Provide the [X, Y] coordinate of the cell's center where the given text is located.  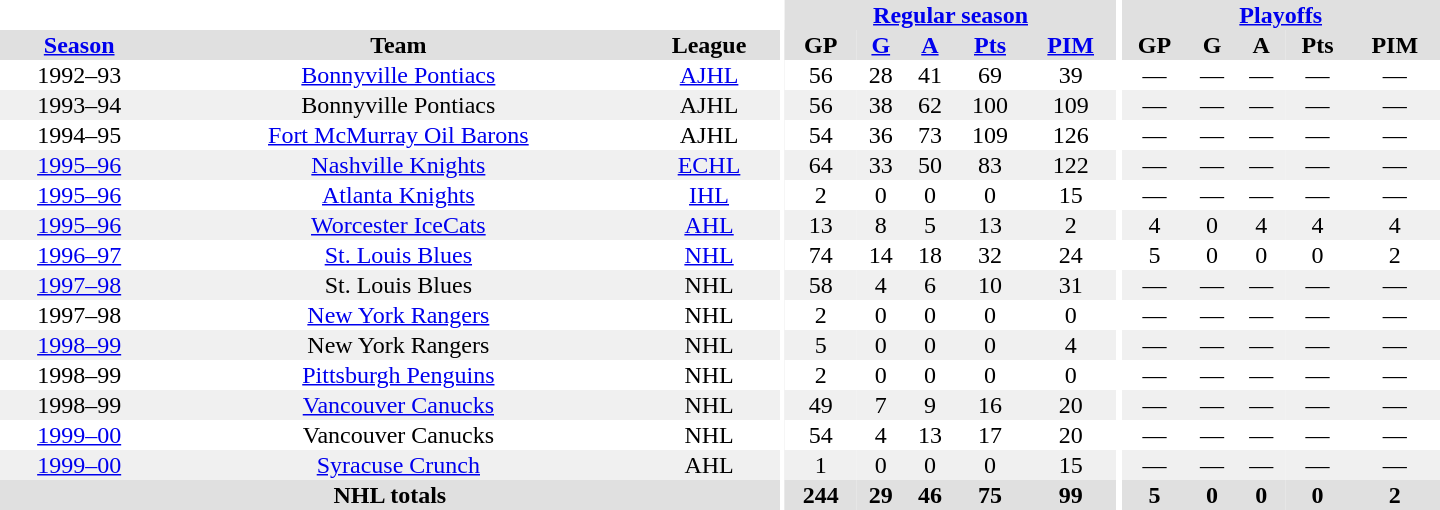
Season [79, 45]
18 [930, 255]
7 [880, 405]
1994–95 [79, 135]
29 [880, 495]
69 [990, 75]
46 [930, 495]
1993–94 [79, 105]
62 [930, 105]
24 [1070, 255]
50 [930, 165]
Fort McMurray Oil Barons [398, 135]
Team [398, 45]
41 [930, 75]
Worcester IceCats [398, 225]
Syracuse Crunch [398, 465]
ECHL [708, 165]
1992–93 [79, 75]
36 [880, 135]
73 [930, 135]
1 [820, 465]
NHL totals [390, 495]
28 [880, 75]
16 [990, 405]
75 [990, 495]
32 [990, 255]
99 [1070, 495]
9 [930, 405]
14 [880, 255]
83 [990, 165]
17 [990, 435]
64 [820, 165]
Nashville Knights [398, 165]
49 [820, 405]
33 [880, 165]
100 [990, 105]
39 [1070, 75]
58 [820, 285]
122 [1070, 165]
League [708, 45]
74 [820, 255]
10 [990, 285]
126 [1070, 135]
38 [880, 105]
Atlanta Knights [398, 195]
Regular season [950, 15]
1996–97 [79, 255]
8 [880, 225]
IHL [708, 195]
31 [1070, 285]
Pittsburgh Penguins [398, 375]
6 [930, 285]
Playoffs [1280, 15]
244 [820, 495]
